Find where the given text appears and provide that cell's center as (X, Y) coordinate. 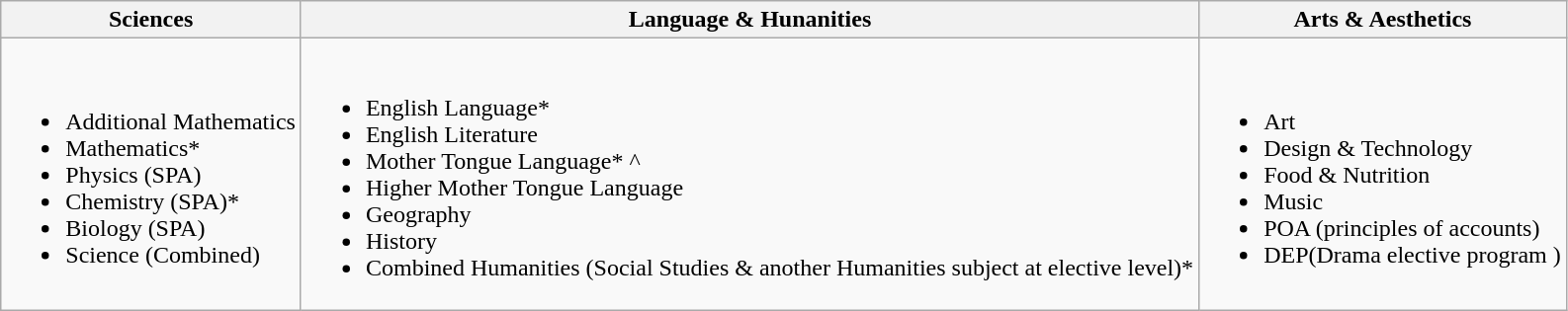
Sciences (151, 20)
Language & Hunanities (749, 20)
ArtDesign & TechnologyFood & NutritionMusicPOA (principles of accounts)DEP(Drama elective program ) (1383, 174)
Arts & Aesthetics (1383, 20)
Additional MathematicsMathematics*Physics (SPA)Chemistry (SPA)*Biology (SPA)Science (Combined) (151, 174)
